Find where the given text appears and provide that cell's center as [x, y] coordinate. 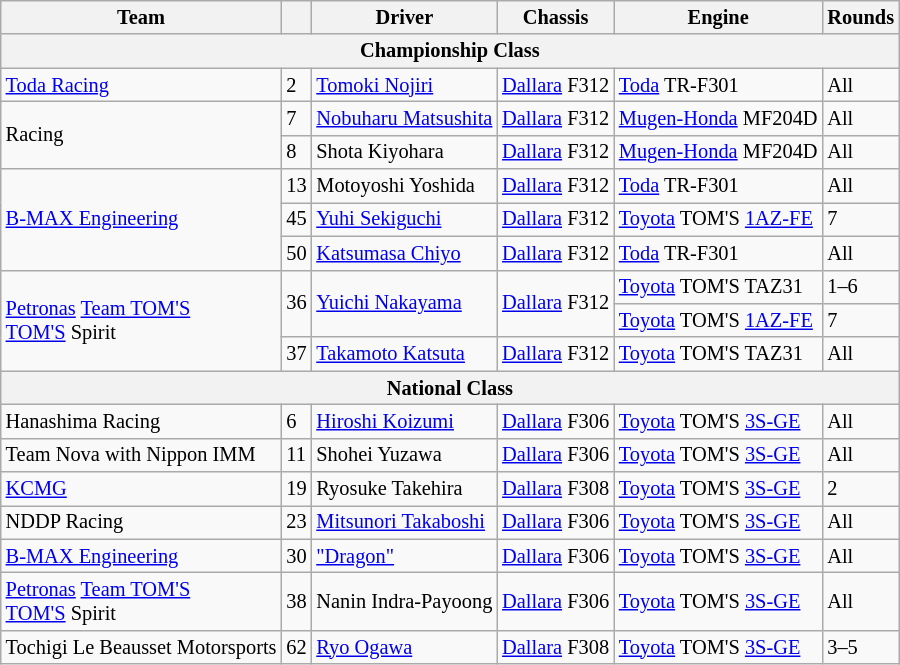
Nobuharu Matsushita [404, 118]
1–6 [860, 287]
Championship Class [450, 51]
36 [296, 304]
Hiroshi Koizumi [404, 421]
38 [296, 601]
8 [296, 152]
Chassis [556, 17]
Toda Racing [142, 85]
13 [296, 186]
Nanin Indra-Payoong [404, 601]
Ryosuke Takehira [404, 489]
3–5 [860, 647]
Team Nova with Nippon IMM [142, 455]
6 [296, 421]
Team [142, 17]
Takamoto Katsuta [404, 354]
19 [296, 489]
Tomoki Nojiri [404, 85]
Motoyoshi Yoshida [404, 186]
KCMG [142, 489]
62 [296, 647]
Yuhi Sekiguchi [404, 219]
50 [296, 253]
Ryo Ogawa [404, 647]
Katsumasa Chiyo [404, 253]
Rounds [860, 17]
NDDP Racing [142, 522]
Shota Kiyohara [404, 152]
37 [296, 354]
Engine [718, 17]
Yuichi Nakayama [404, 304]
Racing [142, 134]
Shohei Yuzawa [404, 455]
30 [296, 556]
National Class [450, 388]
23 [296, 522]
"Dragon" [404, 556]
45 [296, 219]
Mitsunori Takaboshi [404, 522]
Tochigi Le Beausset Motorsports [142, 647]
Driver [404, 17]
11 [296, 455]
Hanashima Racing [142, 421]
